Return the [X, Y] coordinate for the center point of the cell that contains the specified text.  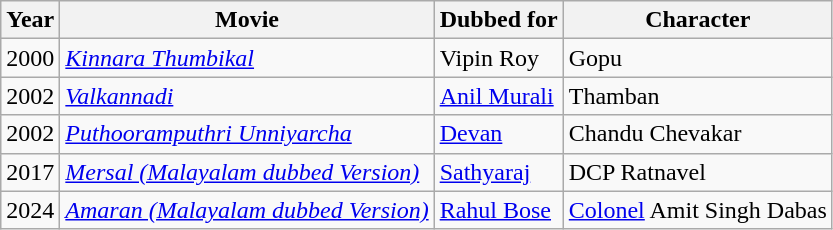
Puthooramputhri Unniyarcha [247, 134]
Rahul Bose [498, 210]
DCP Ratnavel [698, 172]
Anil Murali [498, 96]
Amaran (Malayalam dubbed Version) [247, 210]
Chandu Chevakar [698, 134]
Gopu [698, 58]
Vipin Roy [498, 58]
Colonel Amit Singh Dabas [698, 210]
Devan [498, 134]
2024 [30, 210]
Kinnara Thumbikal [247, 58]
2017 [30, 172]
Sathyaraj [498, 172]
Thamban [698, 96]
Movie [247, 20]
Valkannadi [247, 96]
Character [698, 20]
2000 [30, 58]
Mersal (Malayalam dubbed Version) [247, 172]
Dubbed for [498, 20]
Year [30, 20]
